Capture the cell that displays the provided text and extract its (X, Y) central coordinate. 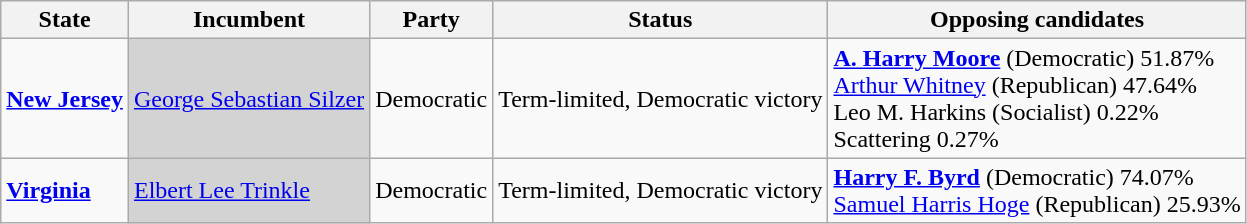
Incumbent (248, 20)
State (65, 20)
Virginia (65, 190)
Harry F. Byrd (Democratic) 74.07%Samuel Harris Hoge (Republican) 25.93% (1037, 190)
Status (660, 20)
Opposing candidates (1037, 20)
George Sebastian Silzer (248, 98)
New Jersey (65, 98)
Party (432, 20)
A. Harry Moore (Democratic) 51.87%Arthur Whitney (Republican) 47.64%Leo M. Harkins (Socialist) 0.22%Scattering 0.27% (1037, 98)
Elbert Lee Trinkle (248, 190)
